Extract the (x, y) coordinate from the center of the cell holding the provided text.  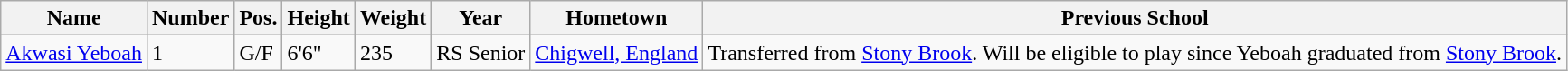
Transferred from Stony Brook. Will be eligible to play since Yeboah graduated from Stony Brook. (1135, 53)
RS Senior (481, 53)
Previous School (1135, 18)
Weight (393, 18)
1 (190, 53)
Hometown (617, 18)
6'6" (318, 53)
Number (190, 18)
Height (318, 18)
235 (393, 53)
G/F (259, 53)
Chigwell, England (617, 53)
Pos. (259, 18)
Name (74, 18)
Akwasi Yeboah (74, 53)
Year (481, 18)
